Return the (x, y) coordinate for the center point of the cell that contains the specified text.  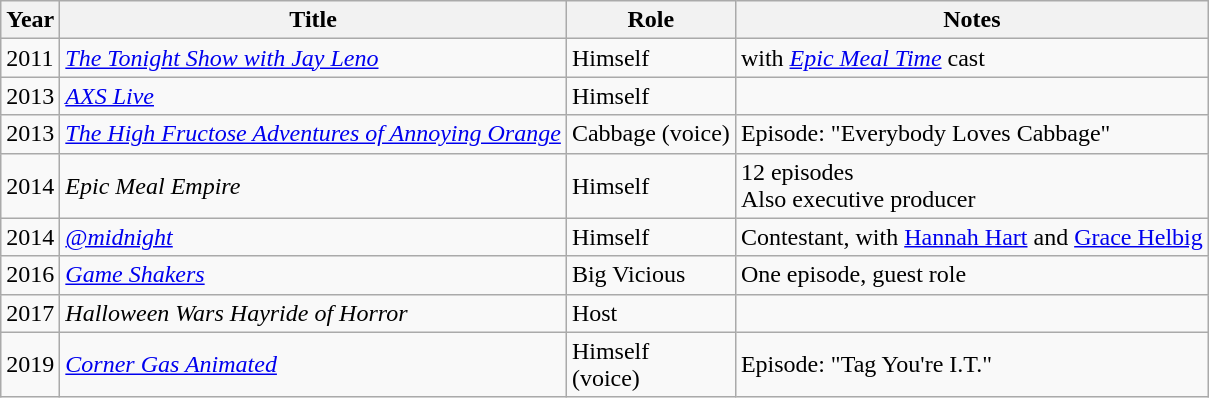
with Epic Meal Time cast (972, 58)
Big Vicious (650, 275)
The High Fructose Adventures of Annoying Orange (314, 134)
Year (30, 20)
2016 (30, 275)
Episode: "Tag You're I.T." (972, 364)
12 episodesAlso executive producer (972, 186)
AXS Live (314, 96)
Cabbage (voice) (650, 134)
The Tonight Show with Jay Leno (314, 58)
Game Shakers (314, 275)
@midnight (314, 237)
2017 (30, 313)
Halloween Wars Hayride of Horror (314, 313)
2019 (30, 364)
Epic Meal Empire (314, 186)
Title (314, 20)
Host (650, 313)
Episode: "Everybody Loves Cabbage" (972, 134)
Notes (972, 20)
Role (650, 20)
Himself(voice) (650, 364)
2011 (30, 58)
Corner Gas Animated (314, 364)
Contestant, with Hannah Hart and Grace Helbig (972, 237)
One episode, guest role (972, 275)
